Return the (x, y) coordinate for the center point of the cell that contains the specified text.  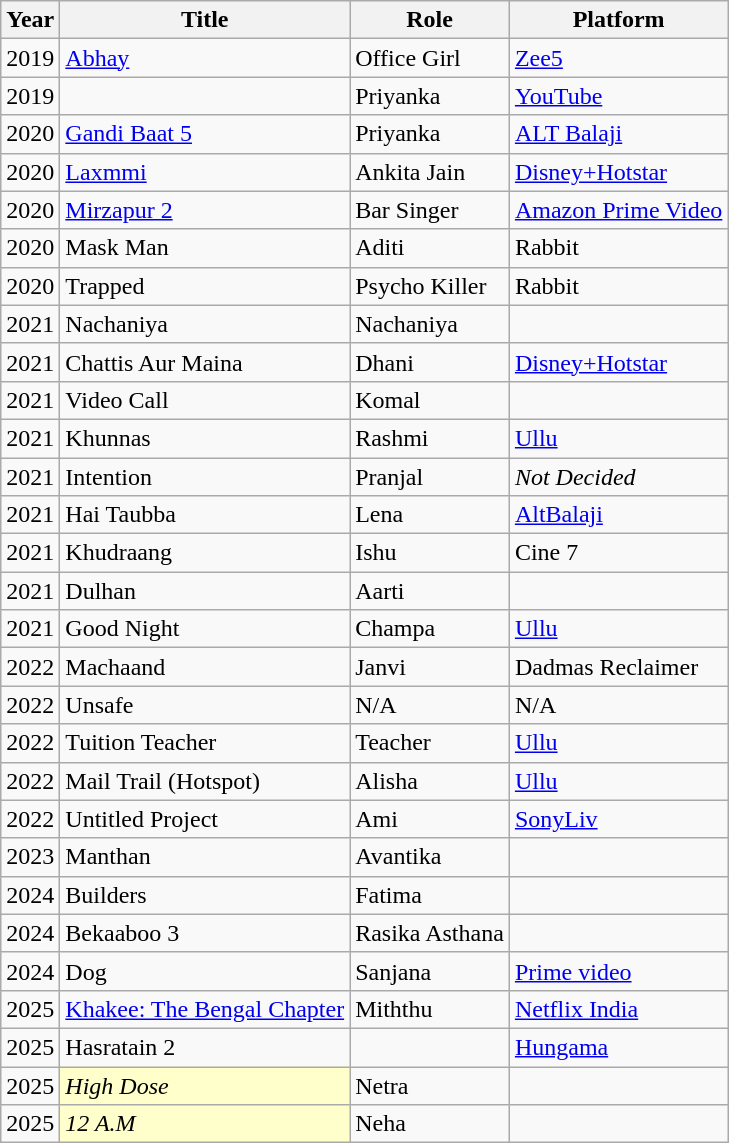
Khunnas (205, 438)
Psycho Killer (430, 286)
YouTube (618, 96)
Laxmmi (205, 172)
Ishu (430, 553)
Mail Trail (Hotspot) (205, 781)
Khudraang (205, 553)
Role (430, 20)
Netra (430, 1085)
Janvi (430, 667)
Intention (205, 477)
Tuition Teacher (205, 743)
Dadmas Reclaimer (618, 667)
AltBalaji (618, 515)
Dhani (430, 362)
Alisha (430, 781)
Hai Taubba (205, 515)
Unsafe (205, 705)
Mirzapur 2 (205, 210)
Good Night (205, 629)
High Dose (205, 1085)
Office Girl (430, 58)
Fatima (430, 895)
Champa (430, 629)
Prime video (618, 971)
Untitled Project (205, 819)
Komal (430, 400)
Hasratain 2 (205, 1047)
ALT Balaji (618, 134)
Neha (430, 1124)
Rasika Asthana (430, 933)
Miththu (430, 1009)
Teacher (430, 743)
Video Call (205, 400)
Rashmi (430, 438)
Chattis Aur Maina (205, 362)
Avantika (430, 857)
Amazon Prime Video (618, 210)
Zee5 (618, 58)
Bar Singer (430, 210)
2023 (30, 857)
Aditi (430, 248)
Title (205, 20)
Ankita Jain (430, 172)
Manthan (205, 857)
Hungama (618, 1047)
Abhay (205, 58)
Dog (205, 971)
Builders (205, 895)
Pranjal (430, 477)
Cine 7 (618, 553)
Year (30, 20)
Machaand (205, 667)
Netflix India (618, 1009)
Ami (430, 819)
Aarti (430, 591)
Mask Man (205, 248)
Gandi Baat 5 (205, 134)
Sanjana (430, 971)
Bekaaboo 3 (205, 933)
Khakee: The Bengal Chapter (205, 1009)
12 A.M (205, 1124)
Dulhan (205, 591)
SonyLiv (618, 819)
Lena (430, 515)
Not Decided (618, 477)
Trapped (205, 286)
Platform (618, 20)
